Find where the given text appears and provide that cell's center as (X, Y) coordinate. 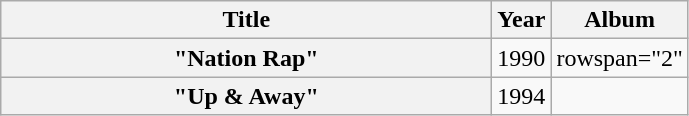
Title (246, 20)
"Up & Away" (246, 96)
Album (620, 20)
1994 (522, 96)
Year (522, 20)
"Nation Rap" (246, 58)
rowspan="2" (620, 58)
1990 (522, 58)
